Detect which cell encompasses the target text, then output its (X, Y) center coordinate. 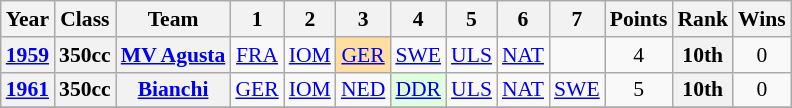
1959 (28, 55)
NED (363, 90)
6 (523, 19)
1 (256, 19)
MV Agusta (174, 55)
Bianchi (174, 90)
Year (28, 19)
2 (310, 19)
FRA (256, 55)
7 (577, 19)
1961 (28, 90)
3 (363, 19)
Class (85, 19)
Team (174, 19)
DDR (418, 90)
Wins (762, 19)
Points (639, 19)
Rank (702, 19)
